From the cell containing the given text, extract its center point as (x, y) coordinate. 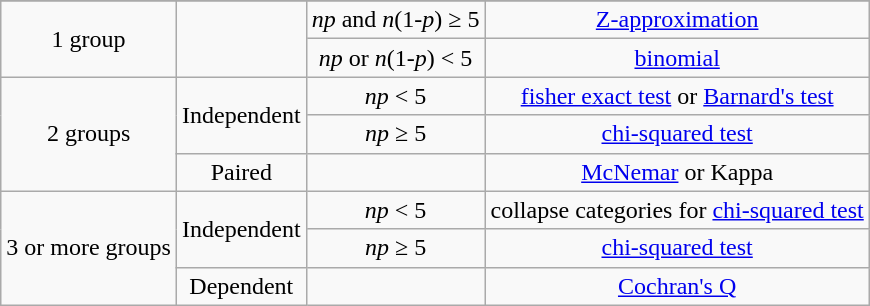
np or n(1-p) < 5 (396, 58)
binomial (677, 58)
Dependent (241, 286)
Cochran's Q (677, 286)
1 group (89, 39)
2 groups (89, 134)
fisher exact test or Barnard's test (677, 96)
Z-approximation (677, 20)
Paired (241, 172)
McNemar or Kappa (677, 172)
np and n(1-p) ≥ 5 (396, 20)
3 or more groups (89, 248)
collapse categories for chi-squared test (677, 210)
